Provide the (X, Y) coordinate of the cell's center where the given text is located.  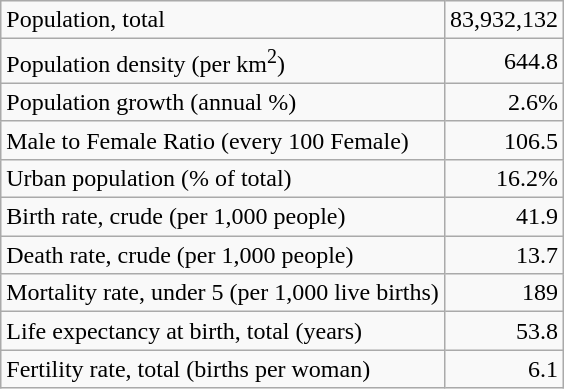
2.6% (504, 102)
Urban population (% of total) (223, 178)
83,932,132 (504, 20)
644.8 (504, 62)
Male to Female Ratio (every 100 Female) (223, 140)
Population, total (223, 20)
Life expectancy at birth, total (years) (223, 331)
41.9 (504, 217)
Death rate, crude (per 1,000 people) (223, 255)
Fertility rate, total (births per woman) (223, 369)
Birth rate, crude (per 1,000 people) (223, 217)
16.2% (504, 178)
53.8 (504, 331)
Population density (per km2) (223, 62)
13.7 (504, 255)
Mortality rate, under 5 (per 1,000 live births) (223, 293)
Population growth (annual %) (223, 102)
6.1 (504, 369)
106.5 (504, 140)
189 (504, 293)
